Scan for the cell matching the given text and deliver its (X, Y) coordinate at center. 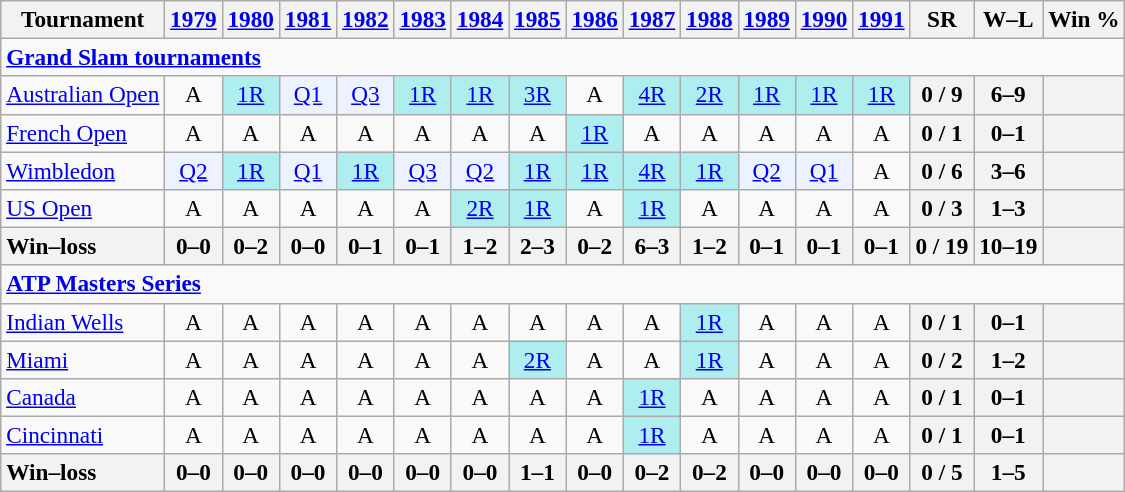
6–3 (652, 246)
1989 (766, 19)
2–3 (538, 246)
Indian Wells (83, 322)
Wimbledon (83, 170)
0 / 2 (942, 359)
Cincinnati (83, 435)
Miami (83, 359)
1–5 (1008, 473)
1982 (366, 19)
1–1 (538, 473)
1980 (250, 19)
1988 (710, 19)
SR (942, 19)
3R (538, 95)
3–6 (1008, 170)
1985 (538, 19)
10–19 (1008, 246)
1986 (594, 19)
0 / 3 (942, 208)
0 / 9 (942, 95)
French Open (83, 133)
Tournament (83, 19)
6–9 (1008, 95)
Win % (1084, 19)
0 / 5 (942, 473)
Grand Slam tournaments (563, 57)
1981 (308, 19)
1979 (194, 19)
US Open (83, 208)
1990 (824, 19)
Australian Open (83, 95)
1987 (652, 19)
1–3 (1008, 208)
0 / 19 (942, 246)
1984 (480, 19)
Canada (83, 397)
1991 (882, 19)
ATP Masters Series (563, 284)
0 / 6 (942, 170)
W–L (1008, 19)
1983 (422, 19)
